Search for the cell housing the specified text and yield its (X, Y) center coordinate. 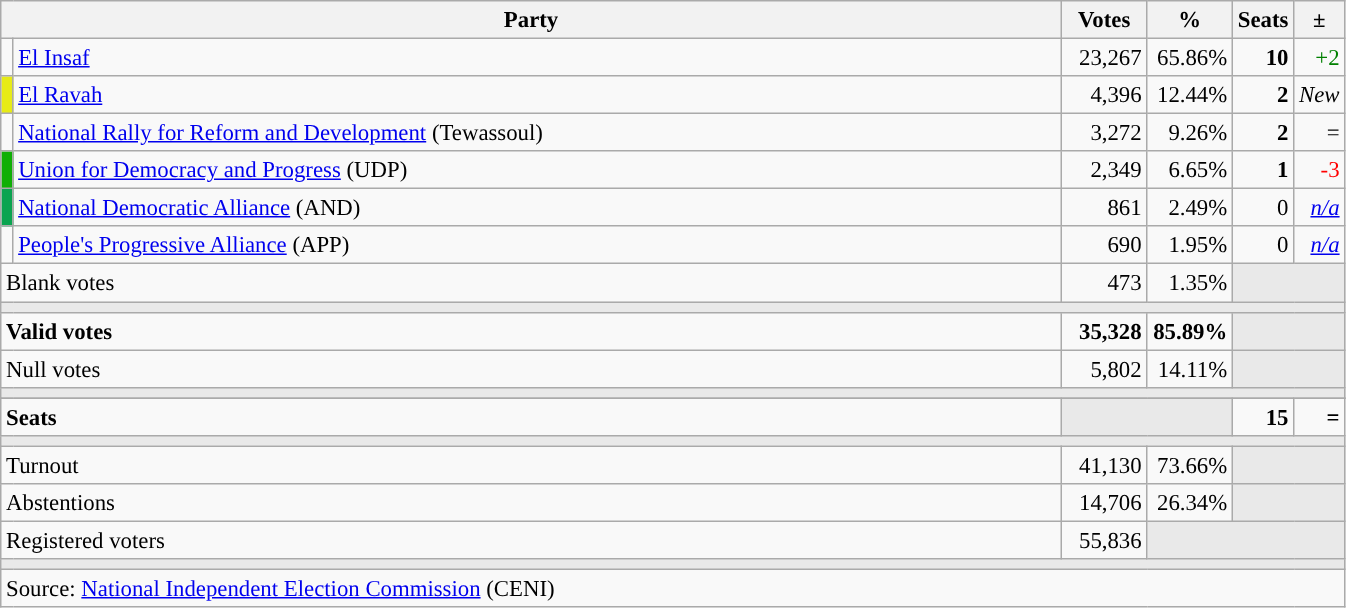
2.49% (1190, 208)
-3 (1320, 170)
12.44% (1190, 95)
10 (1264, 58)
People's Progressive Alliance (APP) (537, 245)
Registered voters (532, 540)
Null votes (532, 369)
14,706 (1104, 503)
El Insaf (537, 58)
1 (1264, 170)
15 (1264, 417)
National Democratic Alliance (AND) (537, 208)
41,130 (1104, 465)
2,349 (1104, 170)
26.34% (1190, 503)
690 (1104, 245)
1.35% (1190, 283)
9.26% (1190, 133)
65.86% (1190, 58)
Party (532, 20)
5,802 (1104, 369)
861 (1104, 208)
6.65% (1190, 170)
Abstentions (532, 503)
55,836 (1104, 540)
Blank votes (532, 283)
Source: National Independent Election Commission (CENI) (673, 589)
± (1320, 20)
Valid votes (532, 331)
3,272 (1104, 133)
+2 (1320, 58)
85.89% (1190, 331)
El Ravah (537, 95)
Votes (1104, 20)
% (1190, 20)
73.66% (1190, 465)
1.95% (1190, 245)
4,396 (1104, 95)
Turnout (532, 465)
473 (1104, 283)
Union for Democracy and Progress (UDP) (537, 170)
National Rally for Reform and Development (Tewassoul) (537, 133)
35,328 (1104, 331)
New (1320, 95)
23,267 (1104, 58)
14.11% (1190, 369)
